Locate the cell with the specified text and output its [x, y] center coordinate. 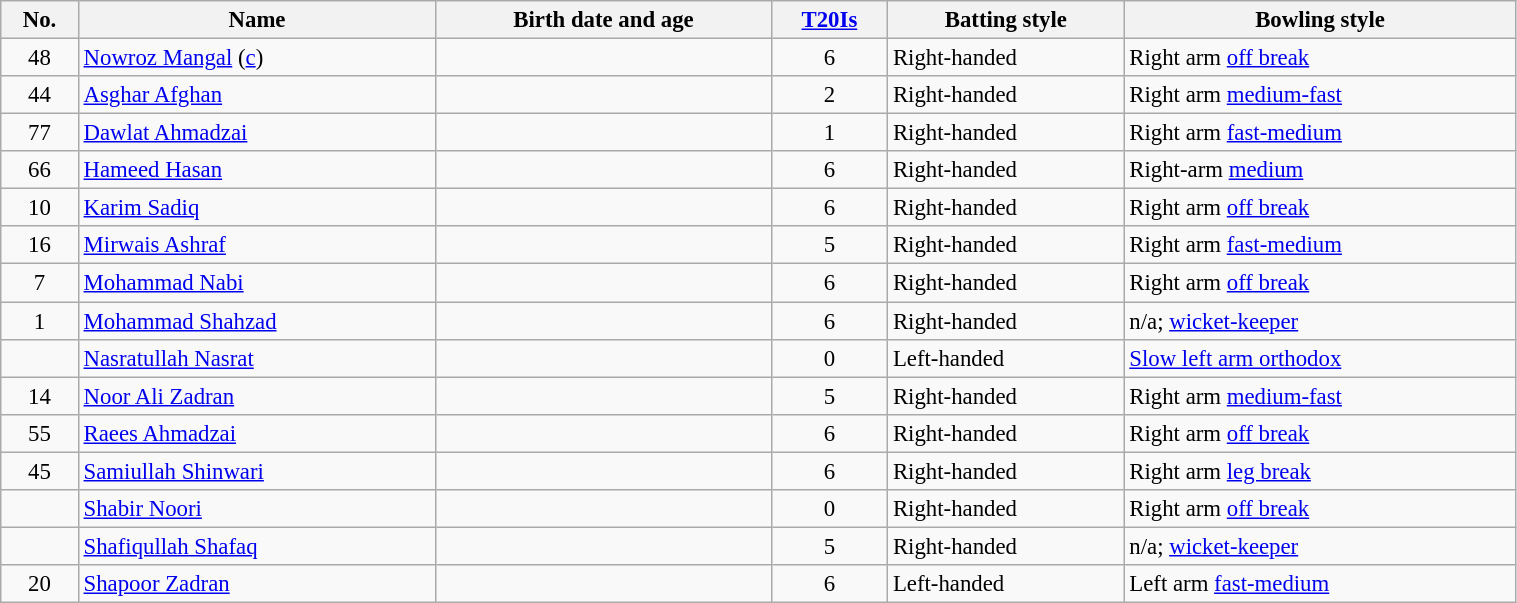
Nasratullah Nasrat [257, 358]
Bowling style [1320, 20]
55 [40, 433]
14 [40, 396]
Right arm leg break [1320, 471]
Mohammad Nabi [257, 283]
Raees Ahmadzai [257, 433]
44 [40, 95]
16 [40, 245]
20 [40, 584]
Hameed Hasan [257, 170]
10 [40, 208]
2 [829, 95]
77 [40, 133]
Shafiqullah Shafaq [257, 546]
Batting style [1006, 20]
Slow left arm orthodox [1320, 358]
T20Is [829, 20]
Shapoor Zadran [257, 584]
66 [40, 170]
No. [40, 20]
Dawlat Ahmadzai [257, 133]
7 [40, 283]
48 [40, 58]
Left arm fast-medium [1320, 584]
Right-arm medium [1320, 170]
Birth date and age [604, 20]
Karim Sadiq [257, 208]
Noor Ali Zadran [257, 396]
Nowroz Mangal (c) [257, 58]
Mirwais Ashraf [257, 245]
Samiullah Shinwari [257, 471]
Name [257, 20]
Shabir Noori [257, 509]
Mohammad Shahzad [257, 321]
45 [40, 471]
Asghar Afghan [257, 95]
